Extract the (X, Y) coordinate from the center of the cell holding the provided text.  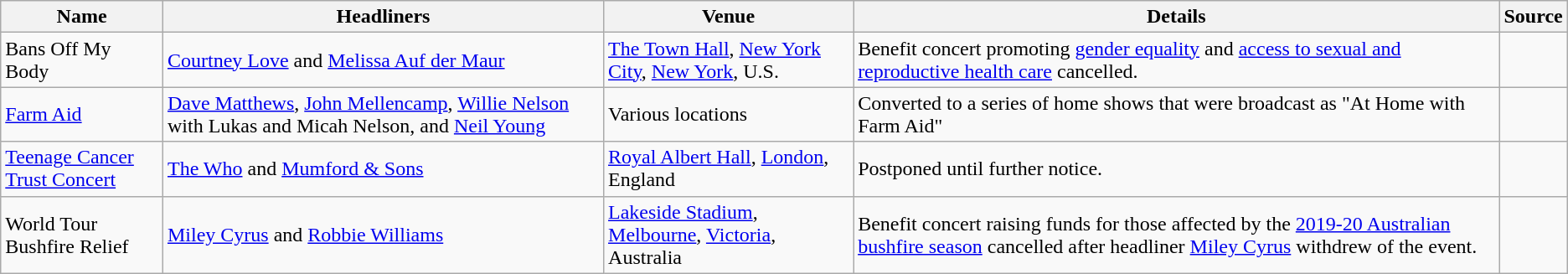
Headliners (383, 17)
World Tour Bushfire Relief (82, 235)
Venue (729, 17)
Farm Aid (82, 114)
Dave Matthews, John Mellencamp, Willie Nelson with Lukas and Micah Nelson, and Neil Young (383, 114)
Name (82, 17)
Details (1176, 17)
Postponed until further notice. (1176, 169)
Converted to a series of home shows that were broadcast as "At Home with Farm Aid" (1176, 114)
Miley Cyrus and Robbie Williams (383, 235)
Teenage Cancer Trust Concert (82, 169)
Various locations (729, 114)
Lakeside Stadium, Melbourne, Victoria, Australia (729, 235)
Royal Albert Hall, London, England (729, 169)
Source (1533, 17)
Benefit concert promoting gender equality and access to sexual and reproductive health care cancelled. (1176, 60)
Courtney Love and Melissa Auf der Maur (383, 60)
The Who and Mumford & Sons (383, 169)
Bans Off My Body (82, 60)
The Town Hall, New York City, New York, U.S. (729, 60)
